Locate the cell with the specified text and output its [X, Y] center coordinate. 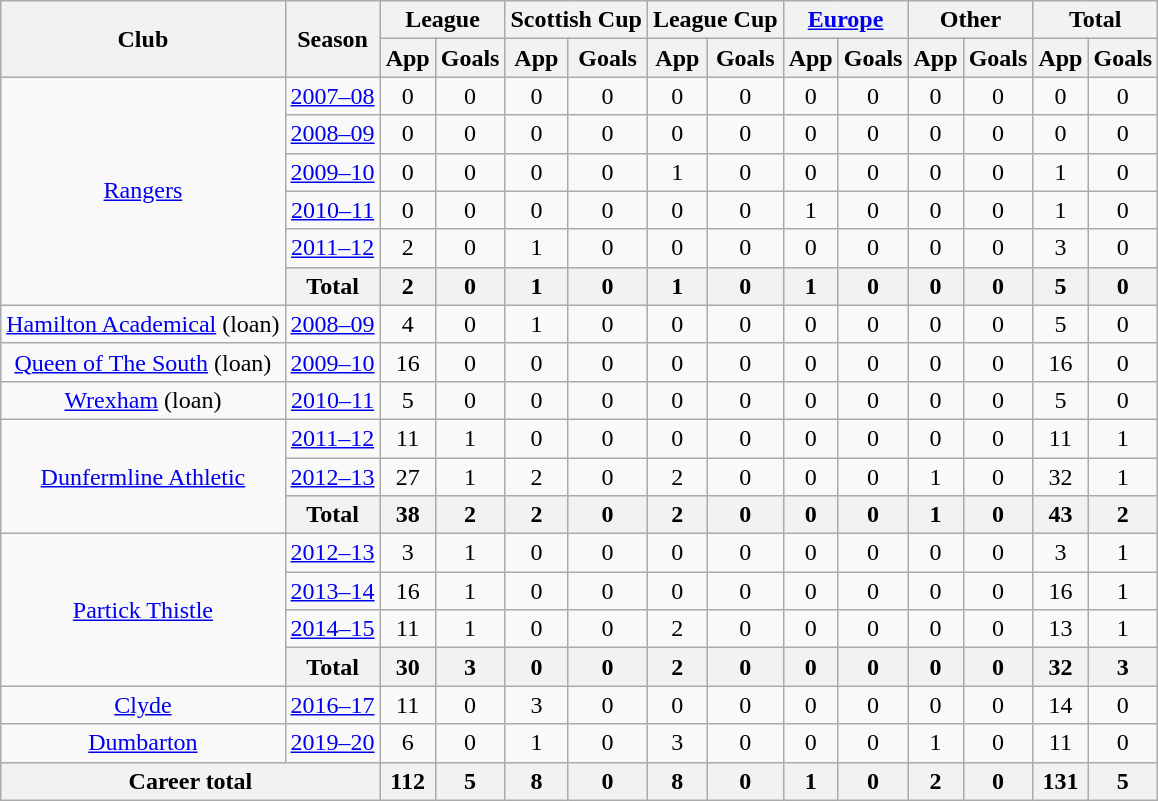
Rangers [143, 191]
Scottish Cup [576, 20]
131 [1060, 781]
Season [332, 39]
6 [408, 743]
38 [408, 515]
Other [970, 20]
Queen of The South (loan) [143, 362]
2013–14 [332, 591]
2007–08 [332, 96]
112 [408, 781]
Hamilton Academical (loan) [143, 324]
30 [408, 667]
2019–20 [332, 743]
Dumbarton [143, 743]
43 [1060, 515]
Dunfermline Athletic [143, 476]
Wrexham (loan) [143, 400]
13 [1060, 629]
27 [408, 477]
2016–17 [332, 705]
League Cup [715, 20]
Europe [846, 20]
14 [1060, 705]
4 [408, 324]
League [442, 20]
Club [143, 39]
Clyde [143, 705]
Career total [190, 781]
2014–15 [332, 629]
Partick Thistle [143, 610]
